From the cell containing the given text, extract its center point as (X, Y) coordinate. 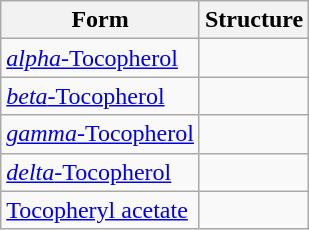
alpha-Tocopherol (100, 58)
gamma-Tocopherol (100, 134)
delta-Tocopherol (100, 172)
Structure (254, 20)
Form (100, 20)
beta-Tocopherol (100, 96)
Tocopheryl acetate (100, 210)
